Identify which cell holds the provided text, then report its [X, Y] central coordinate. 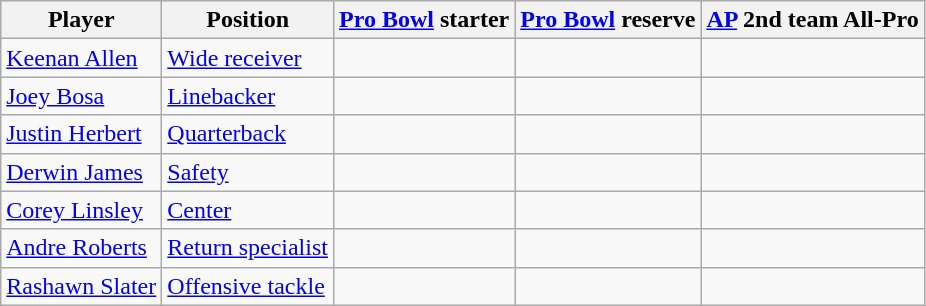
Position [248, 20]
Keenan Allen [82, 58]
Derwin James [82, 172]
Player [82, 20]
Pro Bowl reserve [608, 20]
Joey Bosa [82, 96]
Pro Bowl starter [424, 20]
AP 2nd team All-Pro [812, 20]
Return specialist [248, 248]
Rashawn Slater [82, 286]
Center [248, 210]
Quarterback [248, 134]
Justin Herbert [82, 134]
Safety [248, 172]
Corey Linsley [82, 210]
Linebacker [248, 96]
Offensive tackle [248, 286]
Andre Roberts [82, 248]
Wide receiver [248, 58]
